Find where the given text appears and provide that cell's center as (x, y) coordinate. 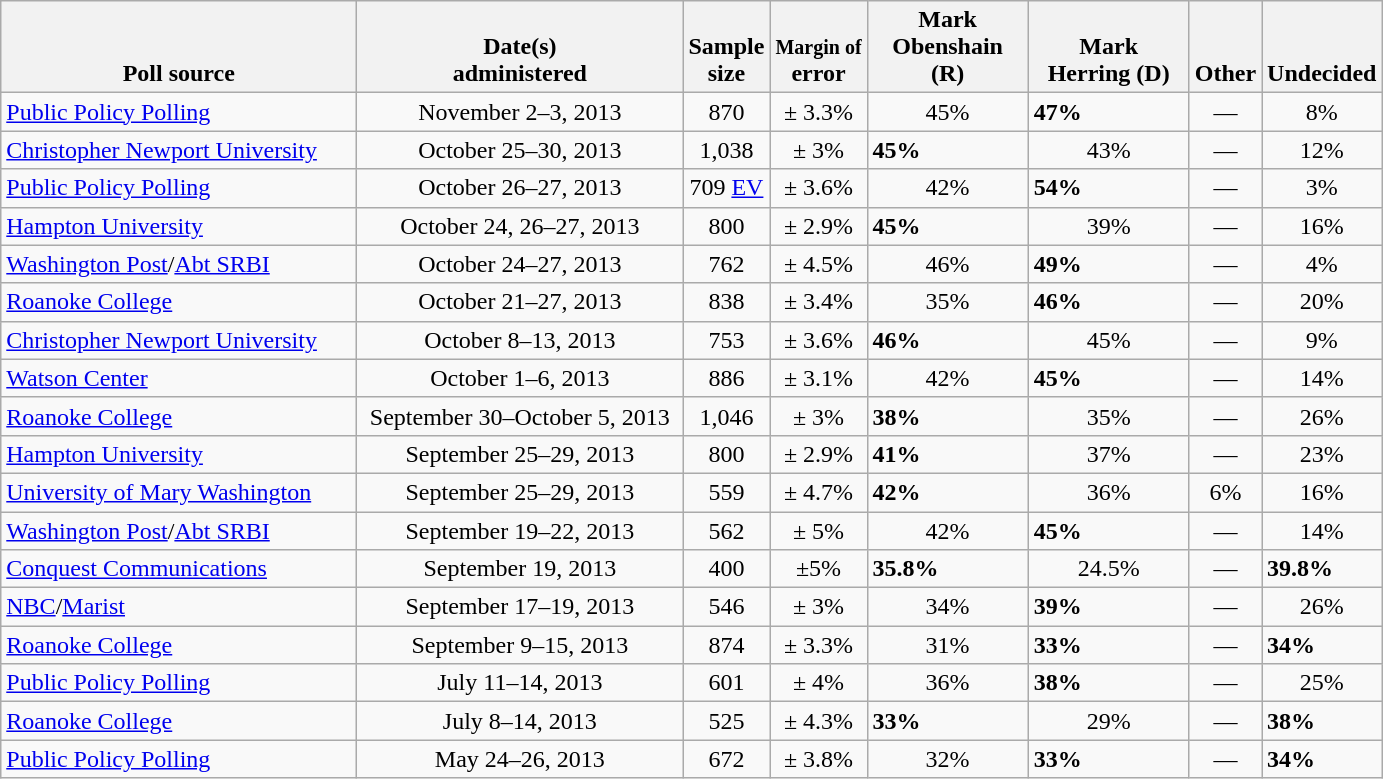
May 24–26, 2013 (520, 759)
± 4.5% (818, 264)
July 8–14, 2013 (520, 721)
September 19, 2013 (520, 569)
Date(s)administered (520, 47)
MarkHerring (D) (1108, 47)
35.8% (948, 569)
8% (1322, 112)
± 4.7% (818, 492)
± 3.8% (818, 759)
29% (1108, 721)
47% (1108, 112)
25% (1322, 683)
Samplesize (726, 47)
Undecided (1322, 47)
± 3.1% (818, 378)
September 19–22, 2013 (520, 531)
23% (1322, 454)
31% (948, 645)
October 24–27, 2013 (520, 264)
NBC/Marist (179, 607)
37% (1108, 454)
October 8–13, 2013 (520, 340)
20% (1322, 302)
September 30–October 5, 2013 (520, 416)
709 EV (726, 188)
12% (1322, 150)
39.8% (1322, 569)
± 3.4% (818, 302)
41% (948, 454)
49% (1108, 264)
24.5% (1108, 569)
874 (726, 645)
762 (726, 264)
October 25–30, 2013 (520, 150)
601 (726, 683)
±5% (818, 569)
± 4% (818, 683)
± 5% (818, 531)
562 (726, 531)
July 11–14, 2013 (520, 683)
6% (1225, 492)
559 (726, 492)
MarkObenshain (R) (948, 47)
32% (948, 759)
September 17–19, 2013 (520, 607)
October 1–6, 2013 (520, 378)
43% (1108, 150)
October 24, 26–27, 2013 (520, 226)
Poll source (179, 47)
± 4.3% (818, 721)
October 21–27, 2013 (520, 302)
1,038 (726, 150)
University of Mary Washington (179, 492)
Other (1225, 47)
1,046 (726, 416)
Margin oferror (818, 47)
753 (726, 340)
838 (726, 302)
525 (726, 721)
672 (726, 759)
870 (726, 112)
September 9–15, 2013 (520, 645)
886 (726, 378)
Conquest Communications (179, 569)
Watson Center (179, 378)
400 (726, 569)
November 2–3, 2013 (520, 112)
October 26–27, 2013 (520, 188)
546 (726, 607)
3% (1322, 188)
9% (1322, 340)
54% (1108, 188)
4% (1322, 264)
